Identify which cell holds the provided text, then report its [X, Y] central coordinate. 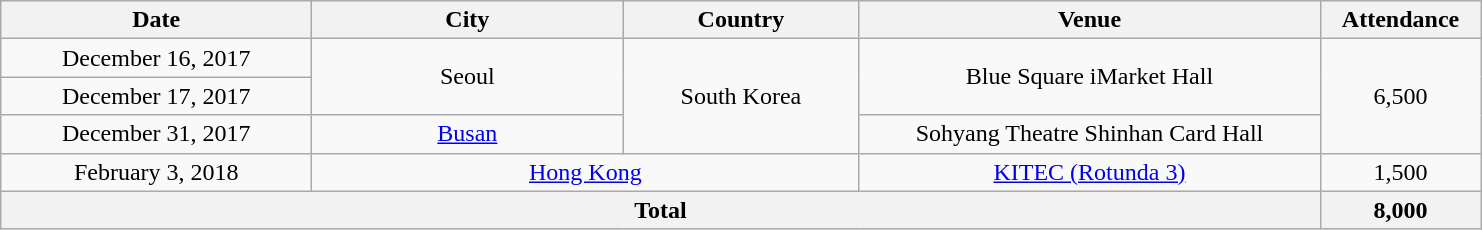
Total [660, 210]
Busan [468, 134]
Attendance [1400, 20]
8,000 [1400, 210]
Venue [1090, 20]
Hong Kong [586, 172]
December 17, 2017 [156, 96]
City [468, 20]
December 31, 2017 [156, 134]
February 3, 2018 [156, 172]
Country [741, 20]
1,500 [1400, 172]
Date [156, 20]
Seoul [468, 77]
South Korea [741, 96]
6,500 [1400, 96]
Sohyang Theatre Shinhan Card Hall [1090, 134]
December 16, 2017 [156, 58]
KITEC (Rotunda 3) [1090, 172]
Blue Square iMarket Hall [1090, 77]
